From the cell containing the given text, extract its center point as (x, y) coordinate. 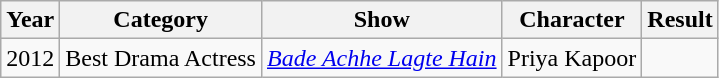
Result (680, 20)
Character (572, 20)
Show (382, 20)
Best Drama Actress (161, 58)
Year (30, 20)
Priya Kapoor (572, 58)
Category (161, 20)
2012 (30, 58)
Bade Achhe Lagte Hain (382, 58)
